Return [x, y] of the center of cell containing provided text 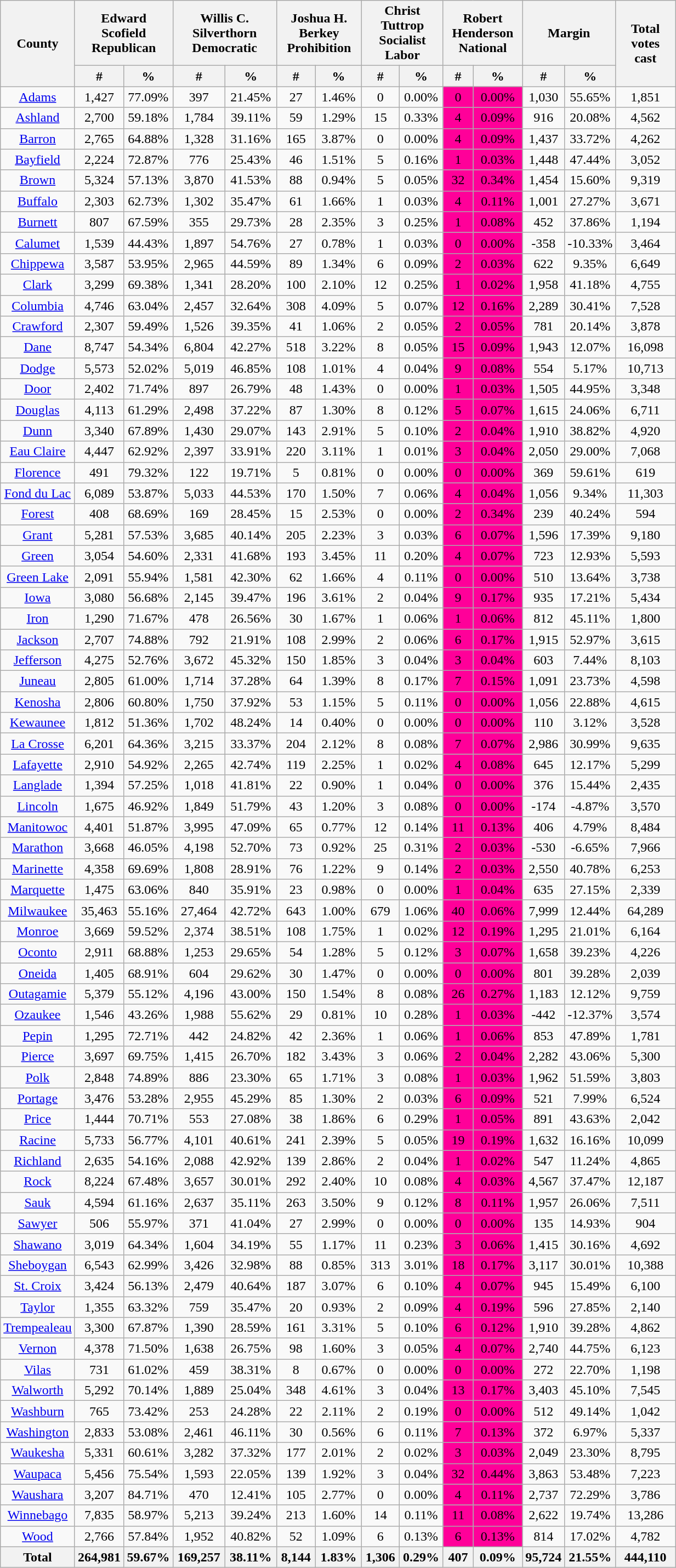
7,528 [646, 305]
5,456 [99, 1474]
Eau Claire [37, 452]
Bayfield [37, 159]
Milwaukee [37, 910]
4,226 [646, 952]
56.77% [148, 1140]
3.45% [338, 556]
40.82% [251, 1536]
1.01% [338, 368]
Kewaunee [37, 723]
5,299 [646, 765]
40.24% [590, 514]
51.59% [590, 1077]
10,388 [646, 1265]
54.76% [251, 243]
1,018 [198, 785]
10,099 [646, 1140]
25 [380, 848]
1,962 [544, 1077]
Dane [37, 347]
37.47% [590, 1182]
20 [296, 1307]
5,573 [99, 368]
6,804 [198, 347]
459 [198, 1370]
Margin [569, 33]
3,348 [646, 389]
41.68% [251, 556]
1.83% [338, 1557]
2,700 [99, 118]
Washburn [37, 1411]
85 [296, 1098]
1,889 [198, 1390]
1,943 [544, 347]
32.98% [251, 1265]
2,965 [198, 264]
73.42% [148, 1411]
4.61% [338, 1390]
2.39% [338, 1140]
2.86% [338, 1161]
-12.37% [590, 1015]
397 [198, 97]
241 [296, 1140]
3,464 [646, 243]
9.34% [590, 493]
2,303 [99, 201]
71.50% [148, 1349]
723 [544, 556]
348 [296, 1390]
1.92% [338, 1474]
38.31% [251, 1370]
371 [198, 1223]
2,707 [99, 640]
1,604 [198, 1244]
1,001 [544, 201]
2,635 [99, 1161]
39.47% [251, 597]
38.51% [251, 931]
2,289 [544, 305]
2.23% [338, 535]
62.73% [148, 201]
478 [198, 618]
58.97% [148, 1515]
Buffalo [37, 201]
31.16% [251, 139]
8,144 [296, 1557]
1,546 [99, 1015]
853 [544, 1036]
12.07% [590, 347]
2,805 [99, 681]
9,759 [646, 994]
100 [296, 284]
1,437 [544, 139]
21.45% [251, 97]
6,201 [99, 744]
Adams [37, 97]
645 [544, 765]
Oneida [37, 973]
Green [37, 556]
56.13% [148, 1286]
1,957 [544, 1202]
3,863 [544, 1474]
64,289 [646, 910]
2,479 [198, 1286]
59.67% [148, 1557]
0.20% [421, 556]
205 [296, 535]
Rock [37, 1182]
1,638 [198, 1349]
42.92% [251, 1161]
Winnebago [37, 1515]
4,401 [99, 827]
5,331 [99, 1453]
1,897 [198, 243]
32.64% [251, 305]
2.35% [338, 222]
2,848 [99, 1077]
3,574 [646, 1015]
6,649 [646, 264]
-442 [544, 1015]
122 [198, 472]
6,089 [99, 493]
2.53% [338, 514]
4,198 [198, 848]
3.87% [338, 139]
Edward ScofieldRepublican [124, 33]
3,052 [646, 159]
2,282 [544, 1057]
95,724 [544, 1557]
444,110 [646, 1557]
2,740 [544, 1349]
0.15% [498, 681]
Price [37, 1119]
8,103 [646, 660]
11,303 [646, 493]
73 [296, 848]
46.11% [251, 1432]
3,570 [646, 806]
9,180 [646, 535]
74.89% [148, 1077]
4,275 [99, 660]
46 [296, 159]
1,714 [198, 681]
292 [296, 1182]
Fond du Lac [37, 493]
9,319 [646, 180]
55.12% [148, 994]
2,265 [198, 765]
63.32% [148, 1307]
2,637 [198, 1202]
5,324 [99, 180]
1,394 [99, 785]
12.41% [251, 1495]
Barron [37, 139]
27.85% [590, 1307]
7.99% [590, 1098]
3.31% [338, 1328]
3,054 [99, 556]
3,697 [99, 1057]
4,755 [646, 284]
2,911 [99, 952]
8,747 [99, 347]
0.67% [338, 1370]
Waushara [37, 1495]
1.29% [338, 118]
1,851 [646, 97]
45.32% [251, 660]
Iowa [37, 597]
3.22% [338, 347]
4,101 [198, 1140]
46.05% [148, 848]
Crawford [37, 327]
Marinette [37, 869]
20.14% [590, 327]
19.74% [590, 1515]
45.29% [251, 1098]
679 [380, 910]
30.41% [590, 305]
61.29% [148, 410]
Vilas [37, 1370]
2.01% [338, 1453]
47.09% [251, 827]
603 [544, 660]
Pepin [37, 1036]
1.67% [338, 618]
4,447 [99, 452]
44.59% [251, 264]
61.16% [148, 1202]
272 [544, 1370]
28.20% [251, 284]
1,915 [544, 640]
4,692 [646, 1244]
3.12% [590, 723]
1,405 [99, 973]
407 [458, 1557]
15.60% [590, 180]
5,033 [198, 493]
Forest [37, 514]
0.56% [338, 1432]
1,448 [544, 159]
87 [296, 410]
406 [544, 827]
-358 [544, 243]
29.07% [251, 431]
376 [544, 785]
-174 [544, 806]
9.35% [590, 264]
29.73% [251, 222]
69.38% [148, 284]
7,511 [646, 1202]
3,995 [198, 827]
23.73% [590, 681]
2.36% [338, 1036]
3,019 [99, 1244]
1.71% [338, 1077]
23 [296, 890]
2,765 [99, 139]
Portage [37, 1098]
7,545 [646, 1390]
814 [544, 1536]
55.16% [148, 910]
2,910 [99, 765]
213 [296, 1515]
1.00% [338, 910]
18 [458, 1265]
3,299 [99, 284]
52.76% [148, 660]
35,463 [99, 910]
313 [380, 1265]
72.29% [590, 1495]
7,223 [646, 1474]
52.97% [590, 640]
17.02% [590, 1536]
2,402 [99, 389]
0.40% [338, 723]
Jackson [37, 640]
60.61% [148, 1453]
5,292 [99, 1390]
891 [544, 1119]
3.01% [421, 1265]
Vernon [37, 1349]
8,484 [646, 827]
2,091 [99, 577]
1,702 [198, 723]
3,424 [99, 1286]
3,080 [99, 597]
Kenosha [37, 702]
Pierce [37, 1057]
25.04% [251, 1390]
55.62% [251, 1015]
1,800 [646, 618]
22.70% [590, 1370]
75.54% [148, 1474]
0.85% [338, 1265]
69.75% [148, 1057]
Ashland [37, 118]
1,290 [99, 618]
553 [198, 1119]
2,806 [99, 702]
3,803 [646, 1077]
12.17% [590, 765]
55.97% [148, 1223]
3,117 [544, 1265]
0.77% [338, 827]
2,622 [544, 1515]
Ozaukee [37, 1015]
3,870 [198, 180]
63.06% [148, 890]
1.22% [338, 869]
0.27% [498, 994]
Douglas [37, 410]
-10.33% [590, 243]
1,988 [198, 1015]
56.68% [148, 597]
44.53% [251, 493]
40.78% [590, 869]
2,766 [99, 1536]
7,835 [99, 1515]
1,183 [544, 994]
54.16% [148, 1161]
39.35% [251, 327]
Monroe [37, 931]
Florence [37, 472]
69.69% [148, 869]
17.21% [590, 597]
165 [296, 139]
1,302 [198, 201]
43.06% [590, 1057]
7,068 [646, 452]
59.18% [148, 118]
12,187 [646, 1182]
3,786 [646, 1495]
1,030 [544, 97]
5,300 [646, 1057]
47.44% [590, 159]
26 [458, 994]
Clark [37, 284]
491 [99, 472]
49.14% [590, 1411]
39.24% [251, 1515]
7.44% [590, 660]
42.27% [251, 347]
37.92% [251, 702]
2,050 [544, 452]
4,862 [646, 1328]
408 [99, 514]
1,390 [198, 1328]
Joshua H. BerkeyProhibition [319, 33]
4.09% [338, 305]
22.05% [251, 1474]
506 [99, 1223]
0.28% [421, 1015]
28 [296, 222]
20.08% [590, 118]
42.74% [251, 765]
2.10% [338, 284]
13.64% [590, 577]
119 [296, 765]
Marquette [37, 890]
604 [198, 973]
59.52% [148, 931]
2,307 [99, 327]
67.48% [148, 1182]
62.92% [148, 452]
916 [544, 118]
27,464 [198, 910]
5,434 [646, 597]
62.99% [148, 1265]
2,042 [646, 1119]
355 [198, 222]
29.65% [251, 952]
622 [544, 264]
59.49% [148, 327]
35.11% [251, 1202]
33.37% [251, 744]
4,746 [99, 305]
1,526 [198, 327]
0.31% [421, 848]
1,784 [198, 118]
5,019 [198, 368]
13,286 [646, 1515]
72.87% [148, 159]
64 [296, 681]
68.88% [148, 952]
2,833 [99, 1432]
74.88% [148, 640]
38 [296, 1119]
54.92% [148, 765]
3.50% [338, 1202]
-6.65% [590, 848]
1.28% [338, 952]
4,594 [99, 1202]
1,198 [646, 1370]
Sawyer [37, 1223]
Lafayette [37, 765]
6,253 [646, 869]
1,253 [198, 952]
64.36% [148, 744]
11.24% [590, 1161]
1.50% [338, 493]
Walworth [37, 1390]
182 [296, 1057]
1,341 [198, 284]
55 [296, 1244]
Total [37, 1557]
42.72% [251, 910]
452 [544, 222]
42.30% [251, 577]
51.36% [148, 723]
26.75% [251, 1349]
Oconto [37, 952]
6,164 [646, 931]
1,427 [99, 97]
2,955 [198, 1098]
59.61% [590, 472]
Outagamie [37, 994]
1,091 [544, 681]
67.87% [148, 1328]
Burnett [37, 222]
52 [296, 1536]
369 [544, 472]
3,685 [198, 535]
3,657 [198, 1182]
2,397 [198, 452]
1,658 [544, 952]
Marathon [37, 848]
6,524 [646, 1098]
38.11% [251, 1557]
54.60% [148, 556]
776 [198, 159]
0.44% [498, 1474]
28.45% [251, 514]
54.34% [148, 347]
945 [544, 1286]
Willis C. SilverthornDemocratic [225, 33]
98 [296, 1349]
84.71% [148, 1495]
1,581 [198, 577]
1.39% [338, 681]
22.88% [590, 702]
19.71% [251, 472]
4.79% [590, 827]
53 [296, 702]
46.92% [148, 806]
2,435 [646, 785]
Grant [37, 535]
547 [544, 1161]
7,966 [646, 848]
3,215 [198, 744]
70.14% [148, 1390]
3.07% [338, 1286]
1.51% [338, 159]
27.15% [590, 890]
807 [99, 222]
52.02% [148, 368]
0.01% [421, 452]
1.34% [338, 264]
34.19% [251, 1244]
3.11% [338, 452]
594 [646, 514]
169,257 [198, 1557]
21.91% [251, 640]
15.49% [590, 1286]
6,711 [646, 410]
0.93% [338, 1307]
2,331 [198, 556]
619 [646, 472]
1.17% [338, 1244]
2,457 [198, 305]
731 [99, 1370]
47.89% [590, 1036]
89 [296, 264]
5,379 [99, 994]
24.06% [590, 410]
3,669 [99, 931]
3,300 [99, 1328]
5,213 [198, 1515]
4,615 [646, 702]
41.04% [251, 1223]
40 [458, 910]
4,196 [198, 994]
-4.87% [590, 806]
596 [544, 1307]
187 [296, 1286]
6,100 [646, 1286]
24.82% [251, 1036]
60.80% [148, 702]
St. Croix [37, 1286]
53.48% [590, 1474]
26.56% [251, 618]
27.08% [251, 1119]
16.16% [590, 1140]
1.46% [338, 97]
53.95% [148, 264]
45.11% [590, 618]
14.93% [590, 1223]
54 [296, 952]
3,426 [198, 1265]
2,049 [544, 1453]
3,738 [646, 577]
62 [296, 577]
0.98% [338, 890]
5,337 [646, 1432]
2,986 [544, 744]
Trempealeau [37, 1328]
1.09% [338, 1536]
2.40% [338, 1182]
Brown [37, 180]
4,782 [646, 1536]
25.43% [251, 159]
Total votes cast [646, 44]
2.25% [338, 765]
72.71% [148, 1036]
204 [296, 744]
840 [198, 890]
177 [296, 1453]
3,671 [646, 201]
Sheboygan [37, 1265]
Waupaca [37, 1474]
Christ TuttropSocialist Labor [402, 33]
5,593 [646, 556]
79.32% [148, 472]
64.88% [148, 139]
2,039 [646, 973]
77.09% [148, 97]
40.14% [251, 535]
51.87% [148, 827]
4,262 [646, 139]
1,430 [198, 431]
135 [544, 1223]
1,505 [544, 389]
12.12% [590, 994]
70.71% [148, 1119]
La Crosse [37, 744]
6,543 [99, 1265]
1,539 [99, 243]
372 [544, 1432]
3,403 [544, 1390]
904 [646, 1223]
16,098 [646, 347]
1,812 [99, 723]
Dunn [37, 431]
35.91% [251, 890]
1,958 [544, 284]
57.84% [148, 1536]
1,750 [198, 702]
29.62% [251, 973]
1.75% [338, 931]
48.24% [251, 723]
1.85% [338, 660]
1,328 [198, 139]
37.28% [251, 681]
43 [296, 806]
161 [296, 1328]
1,781 [646, 1036]
6,123 [646, 1349]
759 [198, 1307]
1,194 [646, 222]
1,849 [198, 806]
2.77% [338, 1495]
6.97% [590, 1432]
57.53% [148, 535]
38.82% [590, 431]
County [37, 44]
8,224 [99, 1182]
2,498 [198, 410]
635 [544, 890]
0.92% [338, 848]
3,340 [99, 431]
37.22% [251, 410]
1,593 [198, 1474]
Juneau [37, 681]
1,952 [198, 1536]
0.78% [338, 243]
1.47% [338, 973]
27.27% [590, 201]
643 [296, 910]
801 [544, 973]
0.90% [338, 785]
44.95% [590, 389]
53.28% [148, 1098]
19 [458, 1140]
169 [198, 514]
12.93% [590, 556]
39.23% [590, 952]
510 [544, 577]
Green Lake [37, 577]
2,339 [646, 890]
2,145 [198, 597]
Iron [37, 618]
41.81% [251, 785]
68.69% [148, 514]
143 [296, 431]
263 [296, 1202]
521 [544, 1098]
2.11% [338, 1411]
28.59% [251, 1328]
3,207 [99, 1495]
264,981 [99, 1557]
2.12% [338, 744]
4,378 [99, 1349]
1,306 [380, 1557]
1,475 [99, 890]
37.32% [251, 1453]
1,632 [544, 1140]
Dodge [37, 368]
55.65% [590, 97]
1,675 [99, 806]
Calumet [37, 243]
2,140 [646, 1307]
53.87% [148, 493]
0.23% [421, 1244]
68.91% [148, 973]
765 [99, 1411]
Taylor [37, 1307]
67.89% [148, 431]
30.16% [590, 1244]
1,596 [544, 535]
1,808 [198, 869]
1.20% [338, 806]
29.00% [590, 452]
812 [544, 618]
442 [198, 1036]
Manitowoc [37, 827]
24.28% [251, 1411]
2,461 [198, 1432]
3,476 [99, 1098]
2,737 [544, 1495]
41.53% [251, 180]
935 [544, 597]
308 [296, 305]
37.86% [590, 222]
1,454 [544, 180]
67.59% [148, 222]
1.86% [338, 1119]
105 [296, 1495]
39.11% [251, 118]
239 [544, 514]
2,550 [544, 869]
4,865 [646, 1161]
Wood [37, 1536]
48 [296, 389]
46.85% [251, 368]
53.08% [148, 1432]
4,562 [646, 118]
3,528 [646, 723]
26.06% [590, 1202]
21.55% [590, 1557]
21.01% [590, 931]
59 [296, 118]
2,374 [198, 931]
792 [198, 640]
Robert HendersonNational [482, 33]
0.33% [421, 118]
41 [296, 327]
13 [458, 1390]
1,444 [99, 1119]
55.94% [148, 577]
76 [296, 869]
2,224 [99, 159]
10,713 [646, 368]
470 [198, 1495]
170 [296, 493]
1.43% [338, 389]
0.94% [338, 180]
3,282 [198, 1453]
3,668 [99, 848]
43.26% [148, 1015]
61.00% [148, 681]
44.43% [148, 243]
518 [296, 347]
17.39% [590, 535]
193 [296, 556]
220 [296, 452]
1,042 [646, 1411]
43.00% [251, 994]
4,920 [646, 431]
3,878 [646, 327]
1,615 [544, 410]
71.74% [148, 389]
40.61% [251, 1140]
3.43% [338, 1057]
886 [198, 1077]
51.79% [251, 806]
63.04% [148, 305]
45.10% [590, 1390]
15.44% [590, 785]
Washington [37, 1432]
42 [296, 1036]
2,088 [198, 1161]
1,355 [99, 1307]
196 [296, 597]
9,635 [646, 744]
44.75% [590, 1349]
3.61% [338, 597]
26.70% [251, 1057]
12.44% [590, 910]
1.54% [338, 994]
2.91% [338, 431]
26.79% [251, 389]
897 [198, 389]
253 [198, 1411]
512 [544, 1411]
41.18% [590, 284]
1.15% [338, 702]
110 [544, 723]
4,113 [99, 410]
71.67% [148, 618]
64.34% [148, 1244]
61 [296, 201]
3,615 [646, 640]
61.02% [148, 1370]
57.25% [148, 785]
33.91% [251, 452]
Racine [37, 1140]
57.13% [148, 180]
4,567 [544, 1182]
Columbia [37, 305]
Polk [37, 1077]
8,795 [646, 1453]
Shawano [37, 1244]
554 [544, 368]
7,999 [544, 910]
40.64% [251, 1286]
Waukesha [37, 1453]
Door [37, 389]
Sauk [37, 1202]
4,358 [99, 869]
Jefferson [37, 660]
3,672 [198, 660]
Langlade [37, 785]
Chippewa [37, 264]
28.91% [251, 869]
Lincoln [37, 806]
52.70% [251, 848]
-530 [544, 848]
30.99% [590, 744]
43.63% [590, 1119]
Richland [37, 1161]
29 [296, 1015]
3,587 [99, 264]
5.17% [590, 368]
4,598 [646, 681]
5,281 [99, 535]
781 [544, 327]
33.72% [590, 139]
5,733 [99, 1140]
